Determine the (X, Y) coordinate at the center of the cell enclosing the given text.  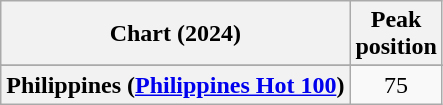
75 (396, 85)
Chart (2024) (176, 34)
Peakposition (396, 34)
Philippines (Philippines Hot 100) (176, 85)
